Return [X, Y] of the center of cell containing provided text 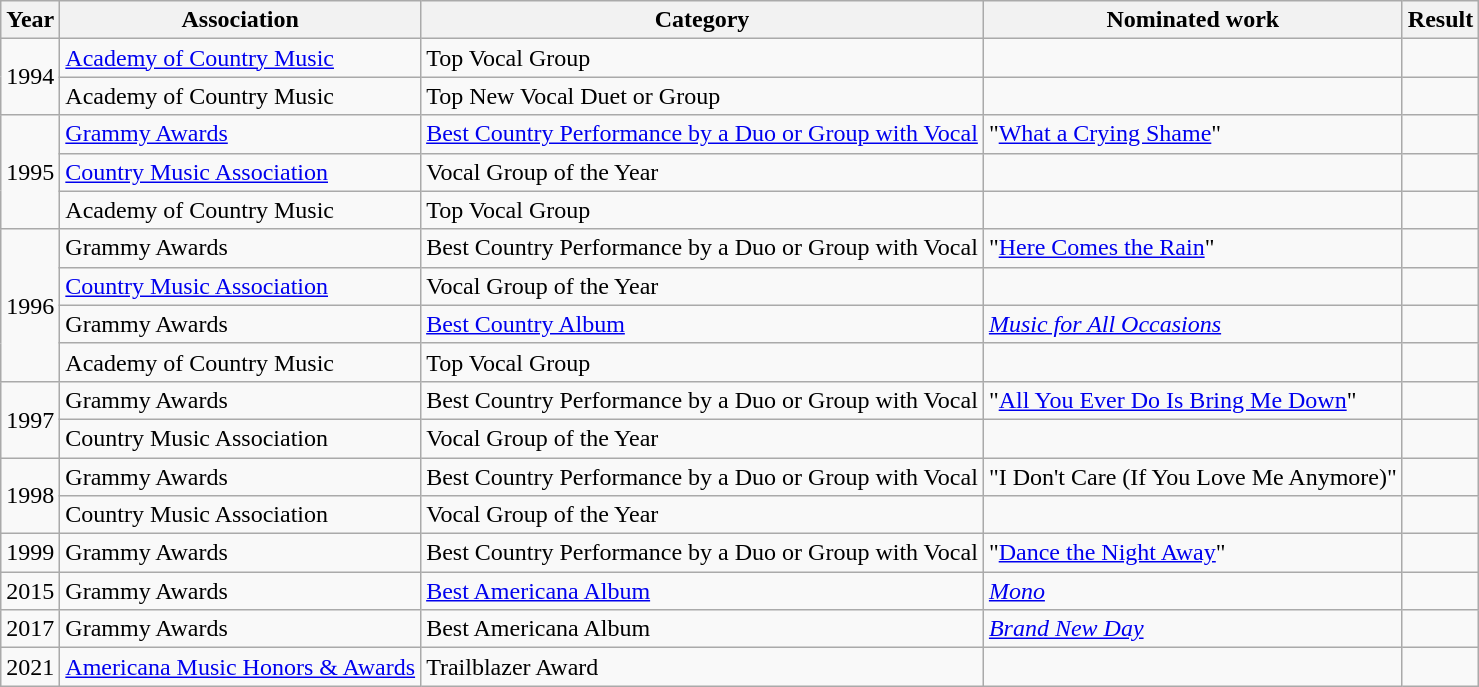
2017 [30, 629]
Category [702, 20]
"I Don't Care (If You Love Me Anymore)" [1192, 477]
1998 [30, 496]
1995 [30, 172]
1994 [30, 77]
Brand New Day [1192, 629]
"Dance the Night Away" [1192, 553]
1996 [30, 305]
Trailblazer Award [702, 667]
Association [240, 20]
Nominated work [1192, 20]
1999 [30, 553]
Result [1440, 20]
1997 [30, 419]
Americana Music Honors & Awards [240, 667]
"What a Crying Shame" [1192, 134]
Top New Vocal Duet or Group [702, 96]
Year [30, 20]
2021 [30, 667]
Mono [1192, 591]
Music for All Occasions [1192, 324]
2015 [30, 591]
"All You Ever Do Is Bring Me Down" [1192, 400]
Best Country Album [702, 324]
"Here Comes the Rain" [1192, 248]
